Return (X, Y) of the center of cell containing provided text 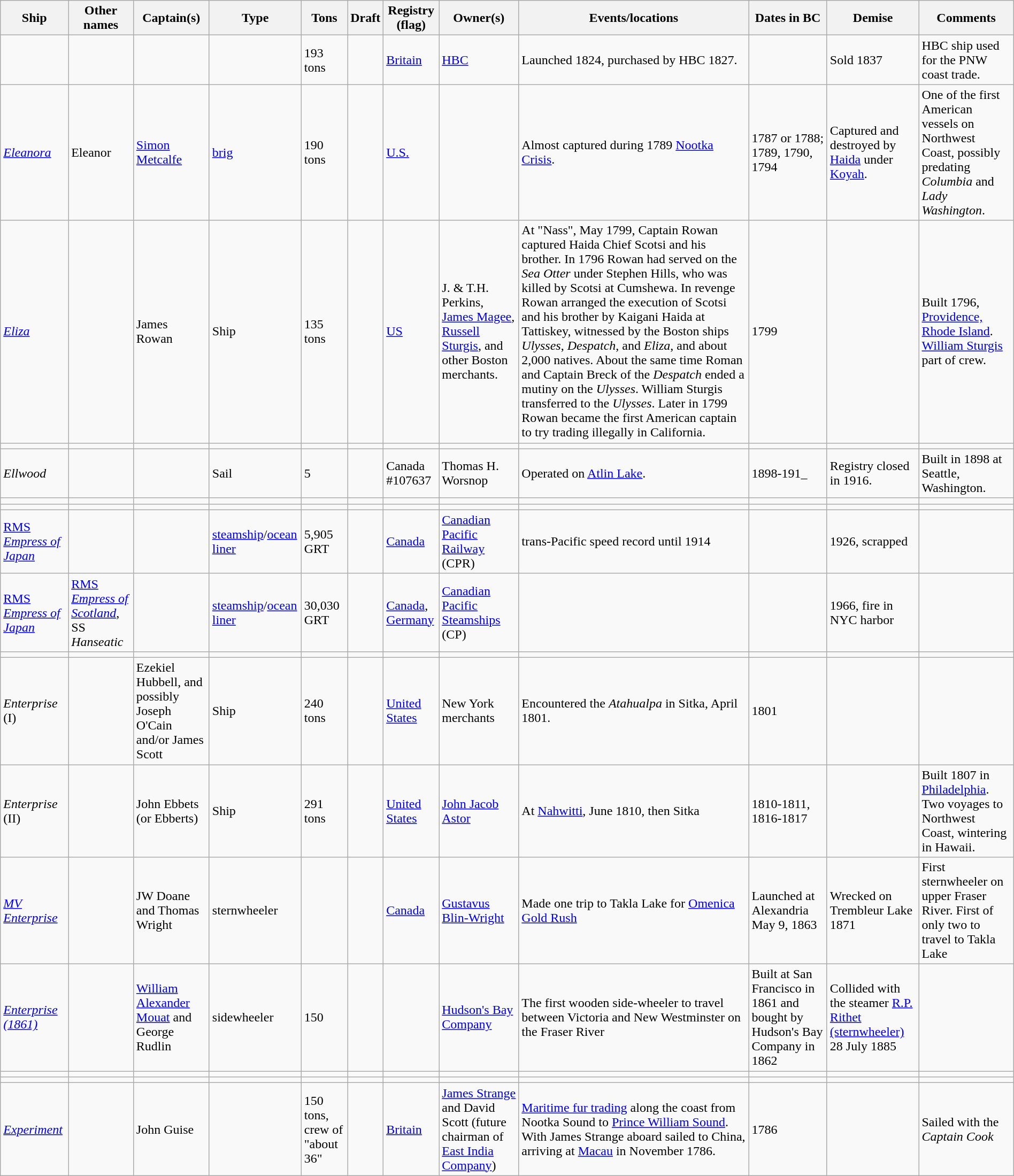
New York merchants (479, 711)
Sold 1837 (873, 60)
1926, scrapped (873, 541)
1801 (788, 711)
HBC (479, 60)
1799 (788, 332)
Captain(s) (171, 18)
Ellwood (34, 473)
Encountered the Atahualpa in Sitka, April 1801. (634, 711)
John Ebbets (or Ebberts) (171, 811)
Thomas H. Worsnop (479, 473)
William Alexander Mouat and George Rudlin (171, 1018)
Eliza (34, 332)
MV Enterprise (34, 911)
Canada #107637 (411, 473)
Made one trip to Takla Lake for Omenica Gold Rush (634, 911)
Built 1796, Providence, Rhode Island. William Sturgis part of crew. (966, 332)
Collided with the steamer R.P. Rithet (sternwheeler) 28 July 1885 (873, 1018)
Canadian Pacific Steamships (CP) (479, 612)
Dates in BC (788, 18)
First sternwheeler on upper Fraser River. First of only two to travel to Takla Lake (966, 911)
trans-Pacific speed record until 1914 (634, 541)
Captured and destroyed by Haida under Koyah. (873, 152)
Type (255, 18)
Other names (101, 18)
Registry (flag) (411, 18)
The first wooden side-wheeler to travel between Victoria and New Westminster on the Fraser River (634, 1018)
At Nahwitti, June 1810, then Sitka (634, 811)
JW Doane and Thomas Wright (171, 911)
Enterprise (1861) (34, 1018)
Enterprise (II) (34, 811)
5 (324, 473)
John Guise (171, 1129)
Almost captured during 1789 Nootka Crisis. (634, 152)
291 tons (324, 811)
190 tons (324, 152)
sternwheeler (255, 911)
Operated on Atlin Lake. (634, 473)
Built in 1898 at Seattle, Washington. (966, 473)
brig (255, 152)
Sail (255, 473)
James Rowan (171, 332)
U.S. (411, 152)
Hudson's Bay Company (479, 1018)
Events/locations (634, 18)
Wrecked on Trembleur Lake 1871 (873, 911)
Canadian Pacific Railway (CPR) (479, 541)
Experiment (34, 1129)
Eleanor (101, 152)
Owner(s) (479, 18)
Canada, Germany (411, 612)
US (411, 332)
Enterprise (I) (34, 711)
sidewheeler (255, 1018)
1810-1811, 1816-1817 (788, 811)
RMS Empress of Scotland, SS Hanseatic (101, 612)
Launched at Alexandria May 9, 1863 (788, 911)
Registry closed in 1916. (873, 473)
Built at San Francisco in 1861 and bought by Hudson's Bay Company in 1862 (788, 1018)
Gustavus Blin-Wright (479, 911)
1966, fire in NYC harbor (873, 612)
30,030 GRT (324, 612)
1898-191_ (788, 473)
Eleanora (34, 152)
Comments (966, 18)
150 tons, crew of "about 36" (324, 1129)
193 tons (324, 60)
James Strange and David Scott (future chairman of East India Company) (479, 1129)
Simon Metcalfe (171, 152)
John Jacob Astor (479, 811)
Launched 1824, purchased by HBC 1827. (634, 60)
1786 (788, 1129)
5,905 GRT (324, 541)
Built 1807 in Philadelphia. Two voyages to Northwest Coast, wintering in Hawaii. (966, 811)
Draft (366, 18)
1787 or 1788; 1789, 1790, 1794 (788, 152)
One of the first American vessels on Northwest Coast, possibly predating Columbia and Lady Washington. (966, 152)
Demise (873, 18)
Tons (324, 18)
135 tons (324, 332)
Ezekiel Hubbell, and possibly Joseph O'Cain and/or James Scott (171, 711)
150 (324, 1018)
J. & T.H. Perkins, James Magee, Russell Sturgis, and other Boston merchants. (479, 332)
Sailed with the Captain Cook (966, 1129)
HBC ship used for the PNW coast trade. (966, 60)
240 tons (324, 711)
